Determine the [X, Y] coordinate at the center of the cell enclosing the given text.  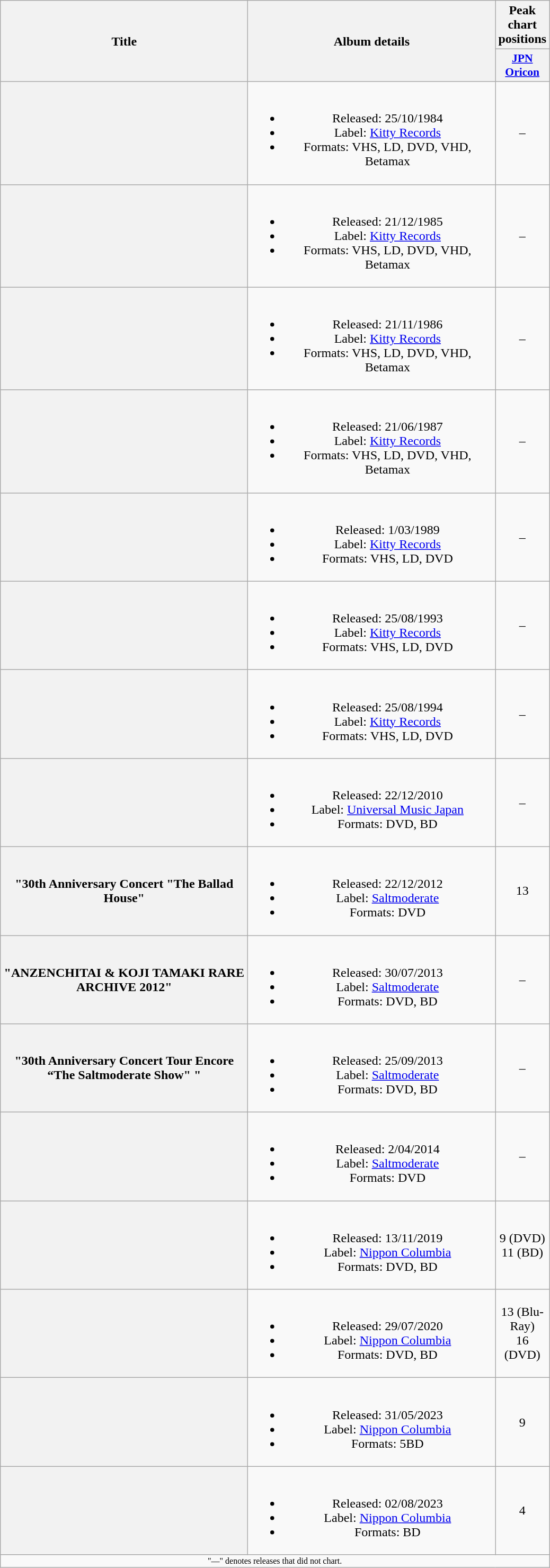
JPNOricon [522, 66]
Released: 21/06/1987Label: Kitty RecordsFormats: VHS, LD, DVD, VHD, Betamax [372, 441]
Released: 25/09/2013Label: SaltmoderateFormats: DVD, BD [372, 1068]
"—" denotes releases that did not chart. [275, 1561]
Released: 22/12/2010Label: Universal Music JapanFormats: DVD, BD [372, 802]
4 [522, 1511]
Released: 25/10/1984Label: Kitty RecordsFormats: VHS, LD, DVD, VHD, Betamax [372, 133]
Released: 21/11/1986Label: Kitty RecordsFormats: VHS, LD, DVD, VHD, Betamax [372, 338]
"30th Anniversary Concert "The Ballad House" [124, 891]
Released: 31/05/2023Label: Nippon ColumbiaFormats: 5BD [372, 1422]
13 [522, 891]
Released: 2/04/2014Label: SaltmoderateFormats: DVD [372, 1157]
Released: 25/08/1993Label: Kitty RecordsFormats: VHS, LD, DVD [372, 625]
Peakchartpositions [522, 25]
Released: 1/03/1989Label: Kitty RecordsFormats: VHS, LD, DVD [372, 537]
9 (DVD) 11 (BD) [522, 1245]
"ANZENCHITAI & KOJI TAMAKI RARE ARCHIVE 2012" [124, 980]
Released: 25/08/1994Label: Kitty RecordsFormats: VHS, LD, DVD [372, 714]
Released: 29/07/2020Label: Nippon ColumbiaFormats: DVD, BD [372, 1334]
Title [124, 41]
Album details [372, 41]
Released: 30/07/2013Label: SaltmoderateFormats: DVD, BD [372, 980]
Released: 22/12/2012Label: SaltmoderateFormats: DVD [372, 891]
Released: 13/11/2019Label: Nippon ColumbiaFormats: DVD, BD [372, 1245]
"30th Anniversary Concert Tour Encore “The Saltmoderate Show" " [124, 1068]
9 [522, 1422]
Released: 21/12/1985Label: Kitty RecordsFormats: VHS, LD, DVD, VHD, Betamax [372, 236]
13 (Blu-Ray) 16 (DVD) [522, 1334]
Released: 02/08/2023Label: Nippon ColumbiaFormats: BD [372, 1511]
